From the cell containing the given text, extract its center point as (x, y) coordinate. 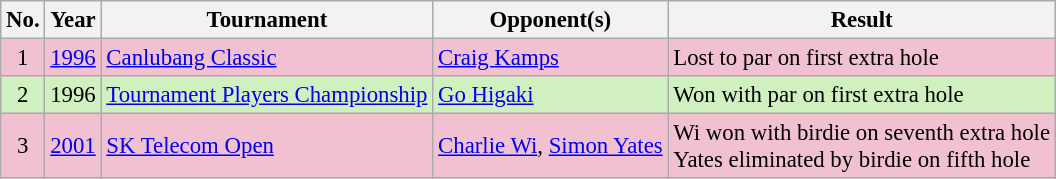
Go Higaki (550, 95)
Wi won with birdie on seventh extra holeYates eliminated by birdie on fifth hole (862, 146)
Tournament Players Championship (267, 95)
2001 (73, 146)
No. (23, 20)
Result (862, 20)
Craig Kamps (550, 58)
SK Telecom Open (267, 146)
Lost to par on first extra hole (862, 58)
Charlie Wi, Simon Yates (550, 146)
Year (73, 20)
Canlubang Classic (267, 58)
Tournament (267, 20)
Opponent(s) (550, 20)
3 (23, 146)
Won with par on first extra hole (862, 95)
1 (23, 58)
2 (23, 95)
